Pinpoint the cell where the given text exists, returning its (X, Y) midpoint coordinate. 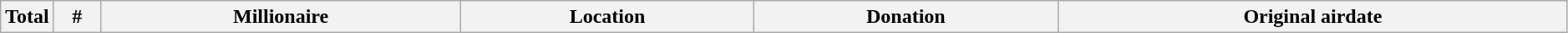
Millionaire (281, 17)
Location (607, 17)
Donation (906, 17)
# (77, 17)
Original airdate (1312, 17)
Total (28, 17)
